From the cell containing the given text, extract its center point as (x, y) coordinate. 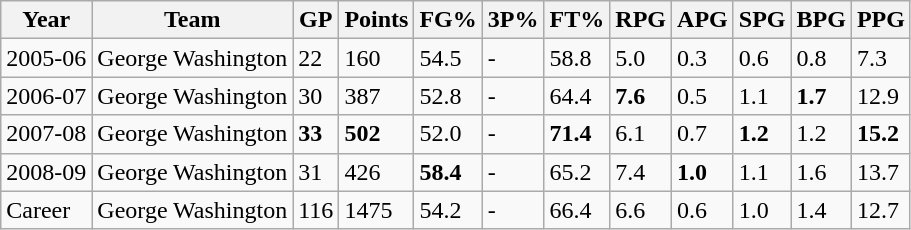
GP (316, 20)
RPG (641, 20)
BPG (821, 20)
12.7 (880, 210)
2005-06 (46, 58)
0.3 (703, 58)
7.4 (641, 172)
387 (376, 96)
Career (46, 210)
APG (703, 20)
502 (376, 134)
52.8 (448, 96)
2006-07 (46, 96)
65.2 (577, 172)
12.9 (880, 96)
66.4 (577, 210)
7.3 (880, 58)
426 (376, 172)
7.6 (641, 96)
30 (316, 96)
FG% (448, 20)
2007-08 (46, 134)
33 (316, 134)
6.1 (641, 134)
1.6 (821, 172)
31 (316, 172)
1.7 (821, 96)
58.8 (577, 58)
64.4 (577, 96)
3P% (513, 20)
13.7 (880, 172)
Points (376, 20)
54.5 (448, 58)
52.0 (448, 134)
2008-09 (46, 172)
54.2 (448, 210)
Year (46, 20)
71.4 (577, 134)
116 (316, 210)
5.0 (641, 58)
6.6 (641, 210)
1475 (376, 210)
FT% (577, 20)
0.8 (821, 58)
0.5 (703, 96)
22 (316, 58)
160 (376, 58)
58.4 (448, 172)
0.7 (703, 134)
SPG (762, 20)
1.4 (821, 210)
Team (192, 20)
PPG (880, 20)
15.2 (880, 134)
